Identify which cell holds the provided text, then report its (X, Y) central coordinate. 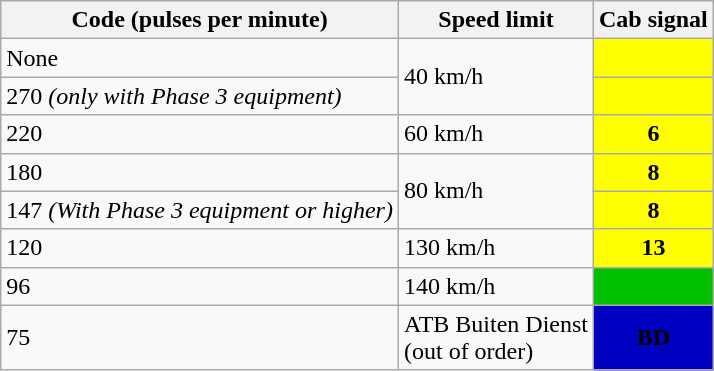
147 (With Phase 3 equipment or higher) (200, 210)
130 km/h (496, 248)
40 km/h (496, 77)
ATB Buiten Dienst(out of order) (496, 338)
140 km/h (496, 286)
BD (654, 338)
6 (654, 134)
75 (200, 338)
13 (654, 248)
220 (200, 134)
180 (200, 172)
120 (200, 248)
Code (pulses per minute) (200, 20)
Cab signal (654, 20)
270 (only with Phase 3 equipment) (200, 96)
96 (200, 286)
60 km/h (496, 134)
80 km/h (496, 191)
Speed limit (496, 20)
None (200, 58)
